Locate the cell with the specified text and output its (x, y) center coordinate. 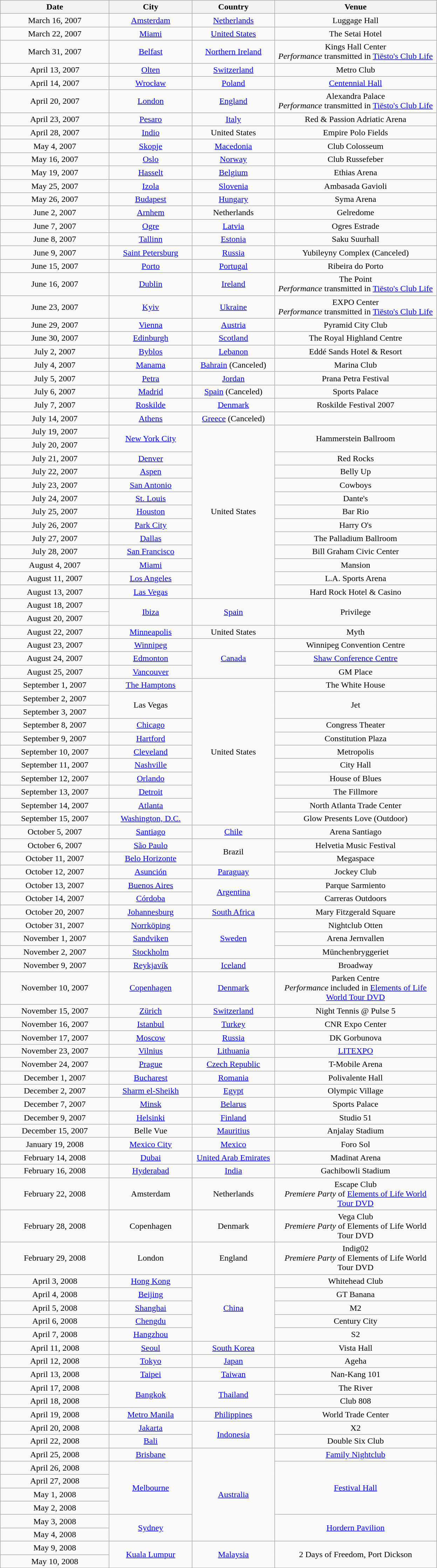
Chengdu (151, 1321)
Belfast (151, 52)
May 4, 2008 (55, 1534)
April 12, 2008 (55, 1361)
December 7, 2007 (55, 1104)
Greece (Canceled) (233, 418)
South Africa (233, 912)
Los Angeles (151, 578)
Saku Suurhall (355, 239)
Belgium (233, 172)
Park City (151, 525)
February 29, 2008 (55, 1258)
Lithuania (233, 1051)
Winnipeg (151, 645)
Ethias Arena (355, 172)
Belle Vue (151, 1131)
August 20, 2007 (55, 618)
Family Nightclub (355, 1454)
Escape ClubPremiere Party of Elements of Life World Tour DVD (355, 1194)
Porto (151, 266)
Kuala Lumpur (151, 1554)
Marina Club (355, 365)
Jet (355, 705)
August 13, 2007 (55, 592)
Bucharest (151, 1078)
Sydney (151, 1528)
Gelredome (355, 213)
June 29, 2007 (55, 325)
Sharm el-Sheikh (151, 1091)
Ogres Estrade (355, 226)
Scotland (233, 338)
New York City (151, 438)
Indio (151, 132)
August 23, 2007 (55, 645)
July 5, 2007 (55, 378)
Portugal (233, 266)
June 30, 2007 (55, 338)
Zürich (151, 1011)
July 24, 2007 (55, 498)
June 8, 2007 (55, 239)
Mansion (355, 565)
The Palladium Ballroom (355, 538)
Ireland (233, 284)
August 11, 2007 (55, 578)
Prague (151, 1064)
Bahrain (Canceled) (233, 365)
Cleveland (151, 752)
August 25, 2007 (55, 672)
Orlando (151, 778)
Chicago (151, 725)
Denver (151, 458)
Ogre (151, 226)
Olten (151, 70)
Byblos (151, 352)
Romania (233, 1078)
Winnipeg Convention Centre (355, 645)
Petra (151, 378)
The White House (355, 685)
Finland (233, 1118)
Austria (233, 325)
Century City (355, 1321)
Yubileyny Complex (Canceled) (355, 253)
Argentina (233, 892)
November 24, 2007 (55, 1064)
Ribeira do Porto (355, 266)
May 3, 2008 (55, 1521)
Harry O's (355, 525)
Turkey (233, 1024)
October 11, 2007 (55, 859)
Kings Hall CenterPerformance transmitted in Tiësto's Club Life (355, 52)
Poland (233, 83)
Estonia (233, 239)
September 9, 2007 (55, 738)
Ambasada Gavioli (355, 186)
Nightclub Otten (355, 925)
St. Louis (151, 498)
South Korea (233, 1348)
North Atlanta Trade Center (355, 805)
February 16, 2008 (55, 1171)
April 23, 2007 (55, 119)
Gachibowli Stadium (355, 1171)
August 22, 2007 (55, 632)
Polivalente Hall (355, 1078)
Detroit (151, 792)
Canada (233, 659)
November 2, 2007 (55, 952)
November 16, 2007 (55, 1024)
October 14, 2007 (55, 899)
Mexico (233, 1144)
Metro Manila (151, 1414)
October 20, 2007 (55, 912)
Tallinn (151, 239)
Oslo (151, 159)
Spain (Canceled) (233, 391)
Aspen (151, 472)
May 2, 2008 (55, 1508)
Syma Arena (355, 199)
Reykjavík (151, 965)
Izola (151, 186)
Asunción (151, 872)
October 5, 2007 (55, 832)
Myth (355, 632)
Atlanta (151, 805)
June 7, 2007 (55, 226)
Norrköping (151, 925)
Lebanon (233, 352)
October 13, 2007 (55, 885)
July 26, 2007 (55, 525)
T-Mobile Arena (355, 1064)
Madrid (151, 391)
Privilege (355, 612)
Megaspace (355, 859)
Helvetia Music Festival (355, 845)
São Paulo (151, 845)
EXPO CenterPerformance transmitted in Tiësto's Club Life (355, 307)
Studio 51 (355, 1118)
Belarus (233, 1104)
Ibiza (151, 612)
July 20, 2007 (55, 445)
October 12, 2007 (55, 872)
Japan (233, 1361)
Latvia (233, 226)
Norway (233, 159)
June 2, 2007 (55, 213)
Hungary (233, 199)
Belly Up (355, 472)
June 23, 2007 (55, 307)
Edinburgh (151, 338)
Tokyo (151, 1361)
September 10, 2007 (55, 752)
April 18, 2008 (55, 1401)
Mauritius (233, 1131)
Mary Fitzgerald Square (355, 912)
Cowboys (355, 485)
Empire Polo Fields (355, 132)
April 7, 2008 (55, 1334)
April 19, 2008 (55, 1414)
Sweden (233, 939)
Vancouver (151, 672)
Thailand (233, 1395)
July 23, 2007 (55, 485)
July 6, 2007 (55, 391)
July 4, 2007 (55, 365)
Saint Petersburg (151, 253)
November 23, 2007 (55, 1051)
Red & Passion Adriatic Arena (355, 119)
November 1, 2007 (55, 939)
January 19, 2008 (55, 1144)
Bar Rio (355, 512)
Ageha (355, 1361)
September 11, 2007 (55, 765)
Münchenbryggeriet (355, 952)
Santiago (151, 832)
Paraguay (233, 872)
Chile (233, 832)
Club 808 (355, 1401)
Wrocław (151, 83)
July 27, 2007 (55, 538)
June 9, 2007 (55, 253)
April 4, 2008 (55, 1294)
Night Tennis @ Pulse 5 (355, 1011)
December 9, 2007 (55, 1118)
Nashville (151, 765)
Czech Republic (233, 1064)
GM Place (355, 672)
The Royal Highland Centre (355, 338)
Venue (355, 7)
May 10, 2008 (55, 1561)
September 14, 2007 (55, 805)
Prana Petra Festival (355, 378)
May 16, 2007 (55, 159)
City Hall (355, 765)
City (151, 7)
Festival Hall (355, 1488)
Italy (233, 119)
Pesaro (151, 119)
Brisbane (151, 1454)
May 4, 2007 (55, 146)
July 28, 2007 (55, 552)
Broadway (355, 965)
November 17, 2007 (55, 1037)
April 17, 2008 (55, 1388)
April 3, 2008 (55, 1281)
Constitution Plaza (355, 738)
X2 (355, 1428)
April 28, 2007 (55, 132)
Vega ClubPremiere Party of Elements of Life World Tour DVD (355, 1226)
September 8, 2007 (55, 725)
GT Banana (355, 1294)
Indonesia (233, 1434)
May 19, 2007 (55, 172)
World Trade Center (355, 1414)
April 5, 2008 (55, 1308)
Hordern Pavilion (355, 1528)
Beijing (151, 1294)
Arena Santiago (355, 832)
Indig02Premiere Party of Elements of Life World Tour DVD (355, 1258)
Hammerstein Ballroom (355, 438)
Red Rocks (355, 458)
United Arab Emirates (233, 1158)
Helsinki (151, 1118)
Malaysia (233, 1554)
Istanbul (151, 1024)
July 22, 2007 (55, 472)
October 6, 2007 (55, 845)
Centennial Hall (355, 83)
Vista Hall (355, 1348)
Houston (151, 512)
LITEXPO (355, 1051)
September 15, 2007 (55, 818)
The Hamptons (151, 685)
The Setai Hotel (355, 34)
Washington, D.C. (151, 818)
Taipei (151, 1375)
Nan-Kang 101 (355, 1375)
July 21, 2007 (55, 458)
Spain (233, 612)
August 18, 2007 (55, 605)
China (233, 1308)
Glow Presents Love (Outdoor) (355, 818)
Roskilde Festival 2007 (355, 405)
April 11, 2008 (55, 1348)
Mexico City (151, 1144)
Bali (151, 1441)
Stockholm (151, 952)
April 13, 2008 (55, 1375)
Olympic Village (355, 1091)
The PointPerformance transmitted in Tiësto's Club Life (355, 284)
June 16, 2007 (55, 284)
Double Six Club (355, 1441)
May 25, 2007 (55, 186)
September 3, 2007 (55, 712)
June 15, 2007 (55, 266)
February 22, 2008 (55, 1194)
Jakarta (151, 1428)
September 13, 2007 (55, 792)
Sandviken (151, 939)
Edmonton (151, 659)
Metropolis (355, 752)
Taiwan (233, 1375)
Ukraine (233, 307)
Eddé Sands Hotel & Resort (355, 352)
Bangkok (151, 1395)
Bill Graham Civic Center (355, 552)
Brazil (233, 852)
Iceland (233, 965)
March 22, 2007 (55, 34)
May 9, 2008 (55, 1548)
M2 (355, 1308)
October 31, 2007 (55, 925)
Vienna (151, 325)
Dubai (151, 1158)
2 Days of Freedom, Port Dickson (355, 1554)
Minsk (151, 1104)
Northern Ireland (233, 52)
Club Colosseum (355, 146)
Country (233, 7)
April 25, 2008 (55, 1454)
November 15, 2007 (55, 1011)
Seoul (151, 1348)
February 14, 2008 (55, 1158)
CNR Expo Center (355, 1024)
Vilnius (151, 1051)
Carreras Outdoors (355, 899)
May 1, 2008 (55, 1494)
November 10, 2007 (55, 988)
September 1, 2007 (55, 685)
Pyramid City Club (355, 325)
August 24, 2007 (55, 659)
Shanghai (151, 1308)
Arnhem (151, 213)
Córdoba (151, 899)
San Antonio (151, 485)
Melbourne (151, 1488)
Skopje (151, 146)
April 22, 2008 (55, 1441)
Macedonia (233, 146)
Hangzhou (151, 1334)
The River (355, 1388)
September 2, 2007 (55, 698)
Dallas (151, 538)
DK Gorbunova (355, 1037)
Madinat Arena (355, 1158)
Hong Kong (151, 1281)
Egypt (233, 1091)
April 6, 2008 (55, 1321)
Moscow (151, 1037)
India (233, 1171)
Parken CentrePerformance included in Elements of Life World Tour DVD (355, 988)
Foro Sol (355, 1144)
December 1, 2007 (55, 1078)
April 13, 2007 (55, 70)
Philippines (233, 1414)
Buenos Aires (151, 885)
Hasselt (151, 172)
Arena Jernvallen (355, 939)
House of Blues (355, 778)
S2 (355, 1334)
Budapest (151, 199)
August 4, 2007 (55, 565)
Jockey Club (355, 872)
Slovenia (233, 186)
December 2, 2007 (55, 1091)
March 16, 2007 (55, 20)
November 9, 2007 (55, 965)
Congress Theater (355, 725)
Date (55, 7)
May 26, 2007 (55, 199)
July 2, 2007 (55, 352)
Dante's (355, 498)
Luggage Hall (355, 20)
Anjalay Stadium (355, 1131)
Alexandra PalacePerformance transmitted in Tiësto's Club Life (355, 101)
The Fillmore (355, 792)
L.A. Sports Arena (355, 578)
September 12, 2007 (55, 778)
July 25, 2007 (55, 512)
Australia (233, 1494)
Metro Club (355, 70)
Whitehead Club (355, 1281)
December 15, 2007 (55, 1131)
April 26, 2008 (55, 1468)
Johannesburg (151, 912)
Shaw Conference Centre (355, 659)
Dublin (151, 284)
Belo Horizonte (151, 859)
Hyderabad (151, 1171)
February 28, 2008 (55, 1226)
March 31, 2007 (55, 52)
Kyiv (151, 307)
Jordan (233, 378)
April 14, 2007 (55, 83)
San Francisco (151, 552)
April 20, 2007 (55, 101)
Athens (151, 418)
July 14, 2007 (55, 418)
Club Russefeber (355, 159)
Minneapolis (151, 632)
Hartford (151, 738)
Manama (151, 365)
April 20, 2008 (55, 1428)
Hard Rock Hotel & Casino (355, 592)
July 7, 2007 (55, 405)
Parque Sarmiento (355, 885)
April 27, 2008 (55, 1481)
July 19, 2007 (55, 432)
Roskilde (151, 405)
